Return [X, Y] of the center of cell containing provided text 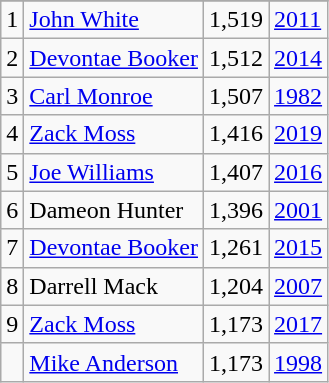
7 [12, 248]
4 [12, 134]
1,261 [236, 248]
Darrell Mack [114, 286]
Carl Monroe [114, 96]
9 [12, 324]
6 [12, 210]
5 [12, 172]
1998 [298, 362]
1,416 [236, 134]
1 [12, 20]
1982 [298, 96]
3 [12, 96]
2019 [298, 134]
1,519 [236, 20]
2 [12, 58]
2017 [298, 324]
8 [12, 286]
1,507 [236, 96]
Joe Williams [114, 172]
Dameon Hunter [114, 210]
2007 [298, 286]
1,396 [236, 210]
1,512 [236, 58]
2016 [298, 172]
2001 [298, 210]
1,407 [236, 172]
1,204 [236, 286]
2014 [298, 58]
2015 [298, 248]
John White [114, 20]
2011 [298, 20]
Mike Anderson [114, 362]
